Return [x, y] of the center of cell containing provided text 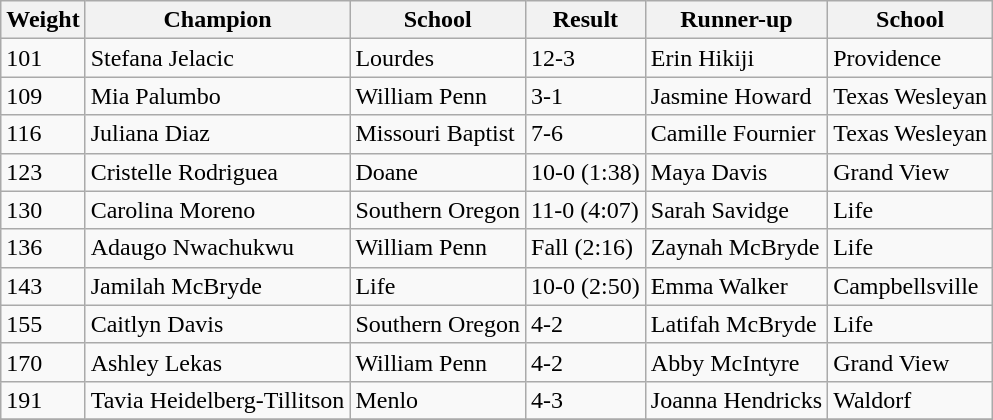
Joanna Hendricks [736, 400]
10-0 (1:38) [586, 172]
Carolina Moreno [218, 210]
123 [43, 172]
109 [43, 96]
116 [43, 134]
Jasmine Howard [736, 96]
191 [43, 400]
155 [43, 324]
12-3 [586, 58]
170 [43, 362]
Menlo [438, 400]
Tavia Heidelberg-Tillitson [218, 400]
3-1 [586, 96]
Runner-up [736, 20]
Waldorf [910, 400]
Lourdes [438, 58]
7-6 [586, 134]
Fall (2:16) [586, 248]
130 [43, 210]
Cristelle Rodriguea [218, 172]
Ashley Lekas [218, 362]
Caitlyn Davis [218, 324]
Doane [438, 172]
Campbellsville [910, 286]
Stefana Jelacic [218, 58]
Jamilah McBryde [218, 286]
Latifah McBryde [736, 324]
Abby McIntyre [736, 362]
Camille Fournier [736, 134]
Missouri Baptist [438, 134]
Weight [43, 20]
Emma Walker [736, 286]
Mia Palumbo [218, 96]
Providence [910, 58]
Juliana Diaz [218, 134]
11-0 (4:07) [586, 210]
Adaugo Nwachukwu [218, 248]
Zaynah McBryde [736, 248]
10-0 (2:50) [586, 286]
101 [43, 58]
Result [586, 20]
Maya Davis [736, 172]
4-3 [586, 400]
Erin Hikiji [736, 58]
143 [43, 286]
136 [43, 248]
Champion [218, 20]
Sarah Savidge [736, 210]
